Identify which cell holds the provided text, then report its (x, y) central coordinate. 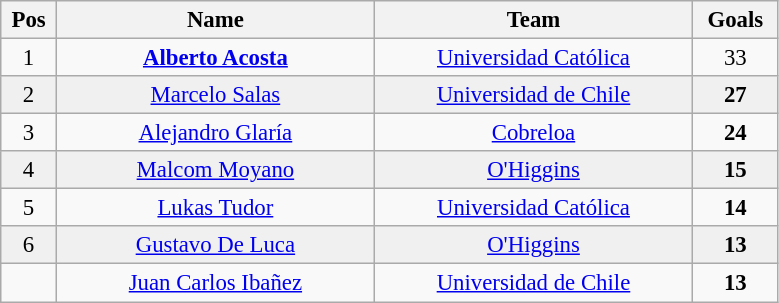
24 (736, 133)
Marcelo Salas (215, 95)
33 (736, 58)
Team (533, 20)
2 (29, 95)
Cobreloa (533, 133)
Name (215, 20)
Juan Carlos Ibañez (215, 283)
15 (736, 170)
3 (29, 133)
5 (29, 208)
Lukas Tudor (215, 208)
Alejandro Glaría (215, 133)
Alberto Acosta (215, 58)
27 (736, 95)
Goals (736, 20)
4 (29, 170)
Pos (29, 20)
Gustavo De Luca (215, 245)
Malcom Moyano (215, 170)
1 (29, 58)
14 (736, 208)
6 (29, 245)
